Capture the cell that displays the provided text and extract its (X, Y) central coordinate. 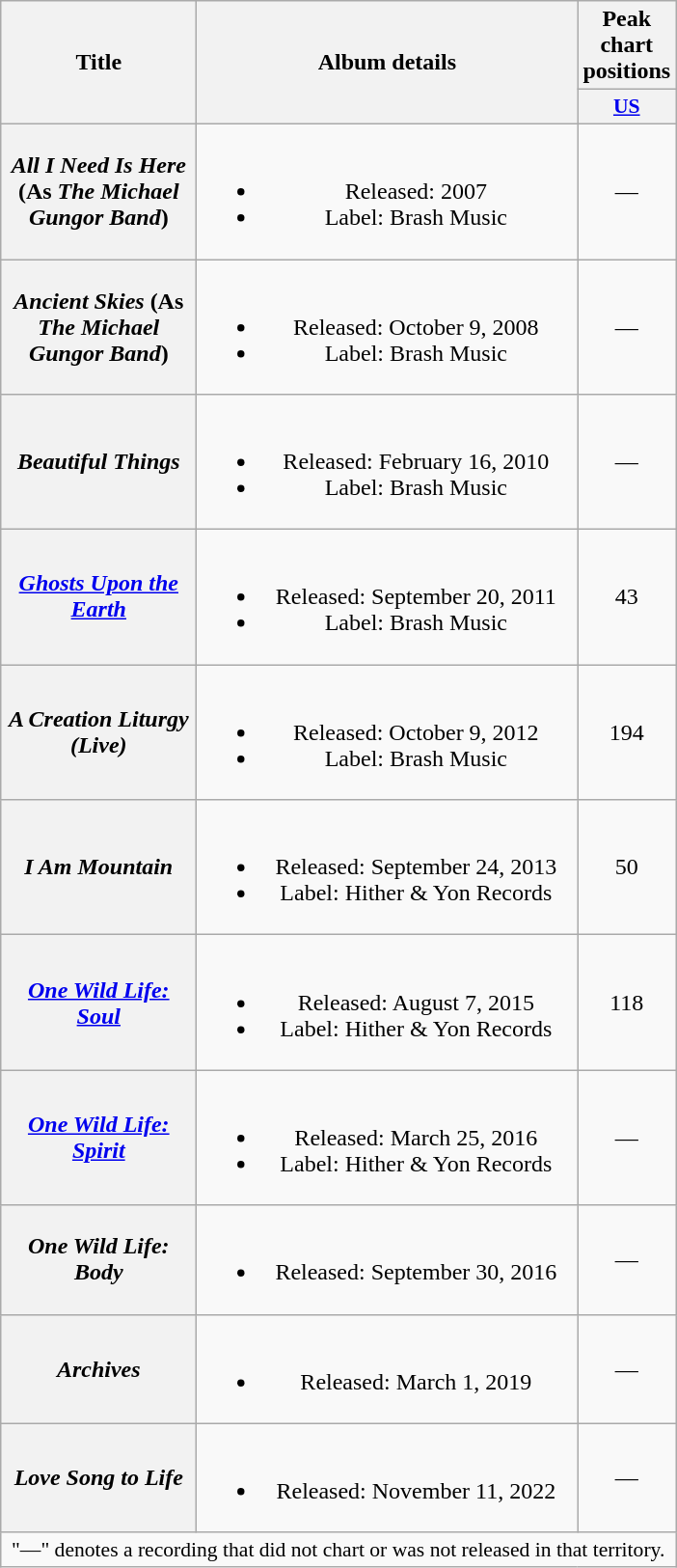
Released: November 11, 2022 (388, 1478)
Released: February 16, 2010Label: Brash Music (388, 462)
Released: September 24, 2013Label: Hither & Yon Records (388, 867)
One Wild Life: Body (98, 1260)
Released: March 25, 2016Label: Hither & Yon Records (388, 1138)
Ghosts Upon the Earth (98, 597)
50 (627, 867)
One Wild Life: Spirit (98, 1138)
Released: September 30, 2016 (388, 1260)
Title (98, 63)
Released: March 1, 2019 (388, 1368)
194 (627, 732)
Archives (98, 1368)
Released: 2007Label: Brash Music (388, 191)
Released: October 9, 2012Label: Brash Music (388, 732)
Released: September 20, 2011Label: Brash Music (388, 597)
Album details (388, 63)
Released: August 7, 2015Label: Hither & Yon Records (388, 1003)
"—" denotes a recording that did not chart or was not released in that territory. (338, 1550)
Peak chart positions (627, 45)
All I Need Is Here (As The Michael Gungor Band) (98, 191)
Beautiful Things (98, 462)
Released: October 9, 2008Label: Brash Music (388, 326)
I Am Mountain (98, 867)
A Creation Liturgy (Live) (98, 732)
One Wild Life: Soul (98, 1003)
43 (627, 597)
118 (627, 1003)
US (627, 107)
Love Song to Life (98, 1478)
Ancient Skies (As The Michael Gungor Band) (98, 326)
